Identify which cell holds the provided text, then report its [x, y] central coordinate. 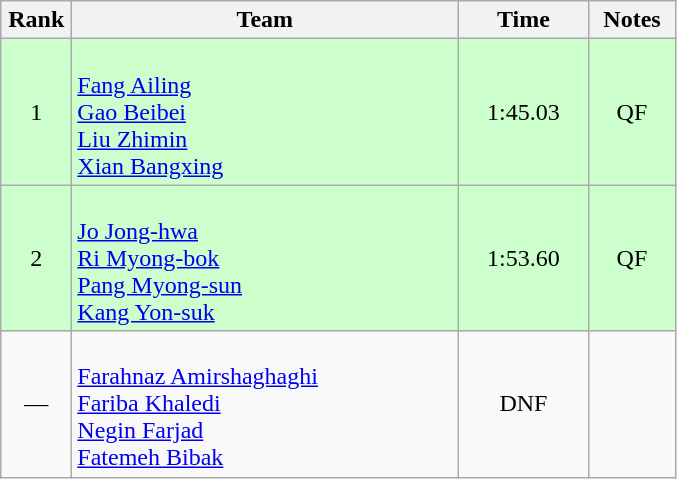
Time [524, 20]
Jo Jong-hwaRi Myong-bokPang Myong-sunKang Yon-suk [265, 258]
1:53.60 [524, 258]
Rank [36, 20]
1 [36, 112]
Notes [632, 20]
Farahnaz AmirshaghaghiFariba KhalediNegin FarjadFatemeh Bibak [265, 404]
DNF [524, 404]
Fang AilingGao BeibeiLiu ZhiminXian Bangxing [265, 112]
Team [265, 20]
2 [36, 258]
— [36, 404]
1:45.03 [524, 112]
